Determine the (x, y) coordinate at the center of the cell enclosing the given text.  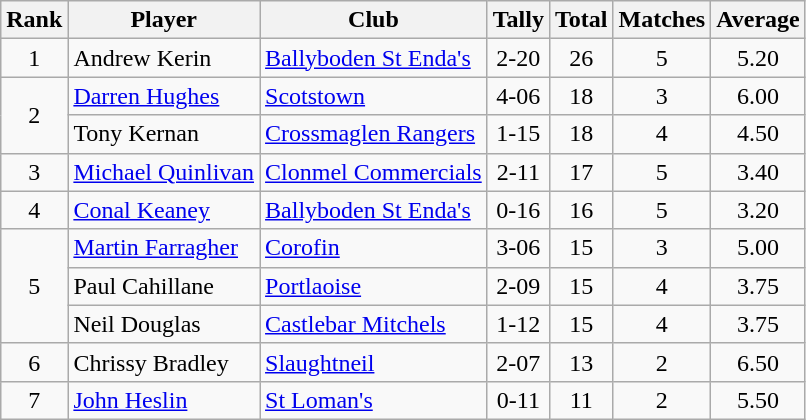
2-20 (518, 58)
11 (581, 400)
17 (581, 172)
3-06 (518, 248)
4-06 (518, 96)
Portlaoise (374, 286)
Corofin (374, 248)
5.50 (758, 400)
Scotstown (374, 96)
John Heslin (164, 400)
5.00 (758, 248)
Chrissy Bradley (164, 362)
Average (758, 20)
16 (581, 210)
2-09 (518, 286)
Slaughtneil (374, 362)
Martin Farragher (164, 248)
Clonmel Commercials (374, 172)
Paul Cahillane (164, 286)
Club (374, 20)
Tony Kernan (164, 134)
Crossmaglen Rangers (374, 134)
2-11 (518, 172)
1-15 (518, 134)
26 (581, 58)
2-07 (518, 362)
Matches (662, 20)
5.20 (758, 58)
13 (581, 362)
4.50 (758, 134)
Player (164, 20)
6 (34, 362)
Rank (34, 20)
Conal Keaney (164, 210)
Castlebar Mitchels (374, 324)
St Loman's (374, 400)
6.00 (758, 96)
0-16 (518, 210)
Total (581, 20)
3.40 (758, 172)
1 (34, 58)
0-11 (518, 400)
3.20 (758, 210)
7 (34, 400)
6.50 (758, 362)
Tally (518, 20)
Michael Quinlivan (164, 172)
Neil Douglas (164, 324)
Andrew Kerin (164, 58)
Darren Hughes (164, 96)
1-12 (518, 324)
